Identify which cell holds the provided text, then report its (X, Y) central coordinate. 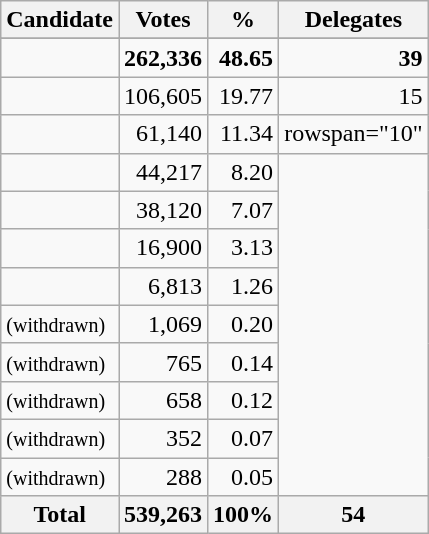
100% (244, 515)
8.20 (244, 172)
54 (354, 515)
288 (162, 477)
262,336 (162, 58)
3.13 (244, 248)
Delegates (354, 20)
0.05 (244, 477)
11.34 (244, 134)
16,900 (162, 248)
765 (162, 362)
0.20 (244, 324)
44,217 (162, 172)
rowspan="10" (354, 134)
61,140 (162, 134)
Votes (162, 20)
6,813 (162, 286)
15 (354, 96)
Total (60, 515)
39 (354, 58)
48.65 (244, 58)
% (244, 20)
7.07 (244, 210)
106,605 (162, 96)
0.07 (244, 438)
658 (162, 400)
0.14 (244, 362)
0.12 (244, 400)
38,120 (162, 210)
1,069 (162, 324)
19.77 (244, 96)
1.26 (244, 286)
539,263 (162, 515)
352 (162, 438)
Candidate (60, 20)
